Output the (X, Y) coordinate of the center of the cell containing the given text.  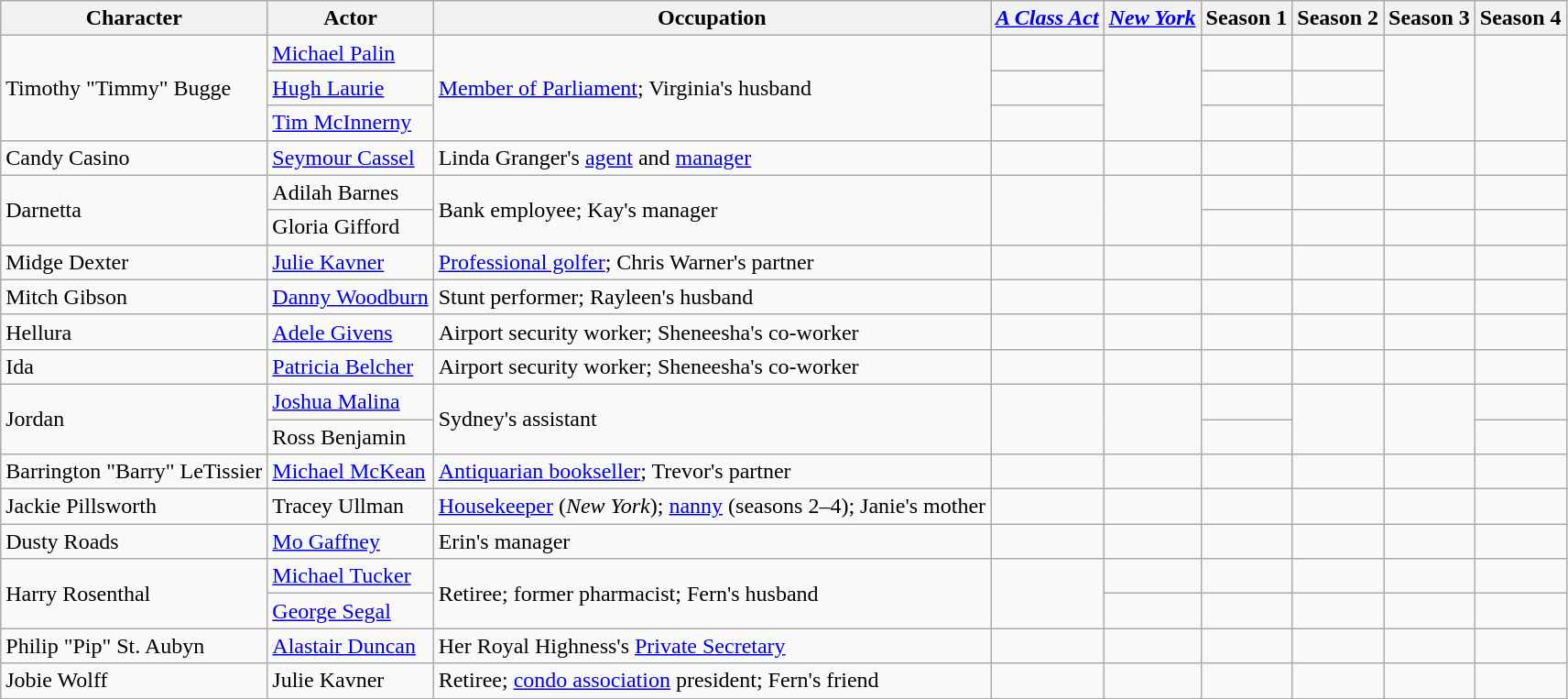
New York (1152, 18)
Adele Givens (350, 332)
Season 2 (1338, 18)
George Segal (350, 611)
Stunt performer; Rayleen's husband (712, 297)
Ida (134, 366)
Adilah Barnes (350, 192)
Alastair Duncan (350, 646)
Michael Tucker (350, 576)
Gloria Gifford (350, 227)
Her Royal Highness's Private Secretary (712, 646)
Retiree; condo association president; Fern's friend (712, 681)
Barrington "Barry" LeTissier (134, 472)
Harry Rosenthal (134, 594)
Philip "Pip" St. Aubyn (134, 646)
Michael Palin (350, 53)
Antiquarian bookseller; Trevor's partner (712, 472)
Season 4 (1520, 18)
Ross Benjamin (350, 437)
Character (134, 18)
Actor (350, 18)
Erin's manager (712, 541)
Linda Granger's agent and manager (712, 158)
Seymour Cassel (350, 158)
Tim McInnerny (350, 123)
Hellura (134, 332)
Jordan (134, 419)
Bank employee; Kay's manager (712, 210)
Professional golfer; Chris Warner's partner (712, 262)
Season 1 (1247, 18)
Candy Casino (134, 158)
Midge Dexter (134, 262)
Mo Gaffney (350, 541)
Dusty Roads (134, 541)
Jackie Pillsworth (134, 507)
Patricia Belcher (350, 366)
Retiree; former pharmacist; Fern's husband (712, 594)
Sydney's assistant (712, 419)
Joshua Malina (350, 401)
Michael McKean (350, 472)
Member of Parliament; Virginia's husband (712, 88)
Jobie Wolff (134, 681)
Timothy "Timmy" Bugge (134, 88)
Hugh Laurie (350, 88)
Occupation (712, 18)
Season 3 (1430, 18)
Mitch Gibson (134, 297)
Danny Woodburn (350, 297)
A Class Act (1048, 18)
Darnetta (134, 210)
Tracey Ullman (350, 507)
Housekeeper (New York); nanny (seasons 2–4); Janie's mother (712, 507)
